Search for the cell housing the specified text and yield its [X, Y] center coordinate. 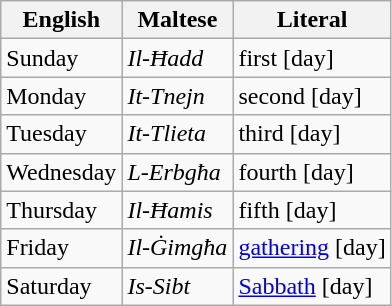
Il-Ħadd [178, 58]
Sunday [62, 58]
Il-Ħamis [178, 210]
Thursday [62, 210]
Saturday [62, 286]
Wednesday [62, 172]
Is-Sibt [178, 286]
gathering [day] [312, 248]
third [day] [312, 134]
It-Tlieta [178, 134]
English [62, 20]
fourth [day] [312, 172]
L-Erbgħa [178, 172]
Sabbath [day] [312, 286]
fifth [day] [312, 210]
Literal [312, 20]
Il-Ġimgħa [178, 248]
Tuesday [62, 134]
Friday [62, 248]
It-Tnejn [178, 96]
Monday [62, 96]
Maltese [178, 20]
second [day] [312, 96]
first [day] [312, 58]
